Scan for the cell matching the given text and deliver its (x, y) coordinate at center. 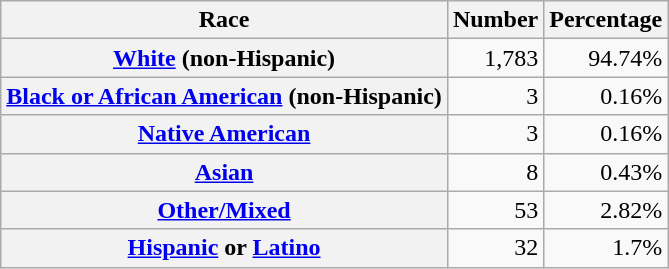
1,783 (495, 58)
1.7% (606, 248)
Black or African American (non-Hispanic) (224, 96)
Race (224, 20)
Percentage (606, 20)
Native American (224, 134)
94.74% (606, 58)
Number (495, 20)
0.43% (606, 172)
Other/Mixed (224, 210)
2.82% (606, 210)
Hispanic or Latino (224, 248)
White (non-Hispanic) (224, 58)
53 (495, 210)
8 (495, 172)
Asian (224, 172)
32 (495, 248)
